Pinpoint the cell where the given text exists, returning its (x, y) midpoint coordinate. 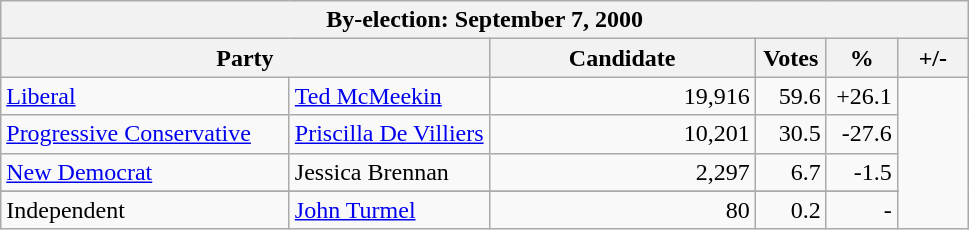
John Turmel (389, 210)
Votes (790, 58)
Progressive Conservative (146, 134)
2,297 (622, 172)
80 (622, 210)
Jessica Brennan (389, 172)
Priscilla De Villiers (389, 134)
-1.5 (862, 172)
+/- (932, 58)
Liberal (146, 96)
59.6 (790, 96)
Independent (146, 210)
6.7 (790, 172)
30.5 (790, 134)
Candidate (622, 58)
By-election: September 7, 2000 (485, 20)
- (862, 210)
+26.1 (862, 96)
19,916 (622, 96)
% (862, 58)
New Democrat (146, 172)
Ted McMeekin (389, 96)
10,201 (622, 134)
Party (245, 58)
-27.6 (862, 134)
0.2 (790, 210)
